Return [x, y] of the center of cell containing provided text 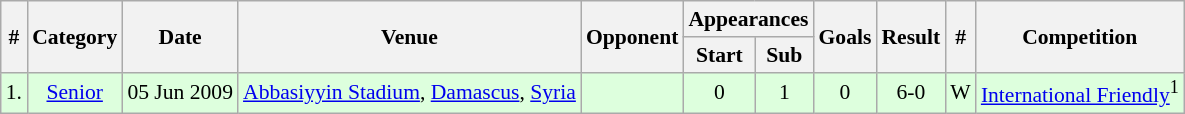
Competition [1080, 36]
Date [180, 36]
Category [74, 36]
Opponent [632, 36]
Senior [74, 92]
International Friendly1 [1080, 92]
05 Jun 2009 [180, 92]
Appearances [748, 19]
Venue [410, 36]
Result [910, 36]
Sub [784, 55]
Goals [844, 36]
1. [14, 92]
1 [784, 92]
Abbasiyyin Stadium, Damascus, Syria [410, 92]
6-0 [910, 92]
W [960, 92]
Start [719, 55]
